Determine the [X, Y] coordinate at the center of the cell enclosing the given text.  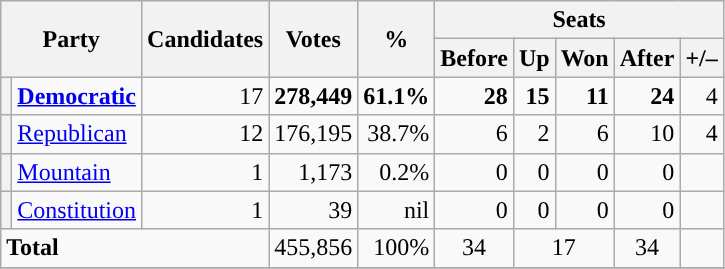
28 [474, 96]
Seats [580, 20]
Mountain [77, 172]
100% [396, 248]
2 [534, 134]
Candidates [206, 39]
0.2% [396, 172]
11 [584, 96]
278,449 [314, 96]
39 [314, 210]
nil [396, 210]
Votes [314, 39]
455,856 [314, 248]
% [396, 39]
Up [534, 58]
61.1% [396, 96]
Democratic [77, 96]
24 [647, 96]
Republican [77, 134]
15 [534, 96]
Constitution [77, 210]
Total [135, 248]
12 [206, 134]
38.7% [396, 134]
1,173 [314, 172]
After [647, 58]
Party [72, 39]
+/– [702, 58]
176,195 [314, 134]
Won [584, 58]
Before [474, 58]
10 [647, 134]
